Return [x, y] of the center of cell containing provided text 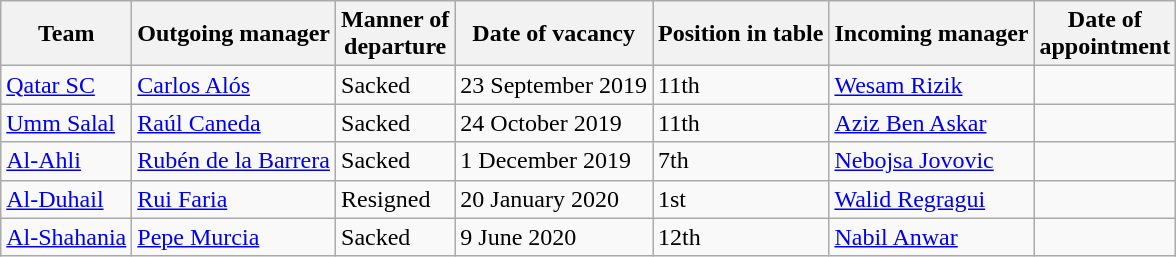
12th [740, 237]
Wesam Rizik [932, 85]
20 January 2020 [554, 199]
Rui Faria [234, 199]
Al-Ahli [66, 161]
Umm Salal [66, 123]
Resigned [396, 199]
7th [740, 161]
Raúl Caneda [234, 123]
9 June 2020 [554, 237]
Manner ofdeparture [396, 34]
Outgoing manager [234, 34]
1st [740, 199]
24 October 2019 [554, 123]
Walid Regragui [932, 199]
1 December 2019 [554, 161]
Position in table [740, 34]
Nebojsa Jovovic [932, 161]
Date of vacancy [554, 34]
23 September 2019 [554, 85]
Nabil Anwar [932, 237]
Carlos Alós [234, 85]
Aziz Ben Askar [932, 123]
Team [66, 34]
Rubén de la Barrera [234, 161]
Qatar SC [66, 85]
Date ofappointment [1105, 34]
Al-Duhail [66, 199]
Incoming manager [932, 34]
Al-Shahania [66, 237]
Pepe Murcia [234, 237]
